Return (X, Y) of the center of cell containing provided text 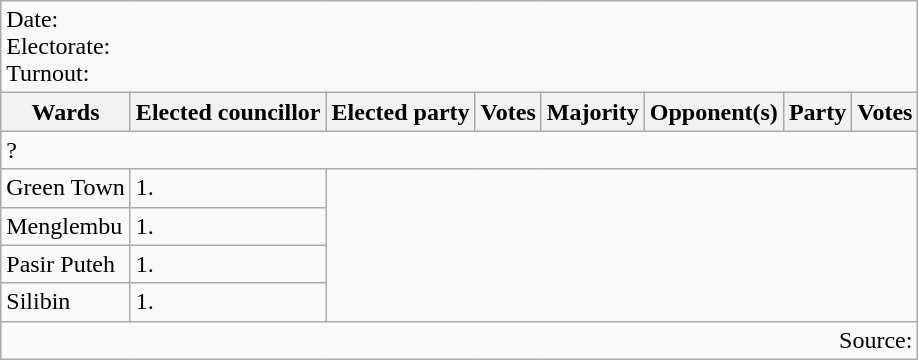
Pasir Puteh (66, 264)
Date: Electorate: Turnout: (460, 47)
Wards (66, 112)
Elected councillor (228, 112)
Opponent(s) (714, 112)
Majority (592, 112)
Silibin (66, 302)
Elected party (400, 112)
Source: (460, 340)
Menglembu (66, 226)
? (460, 150)
Party (817, 112)
Green Town (66, 188)
